Provide the [X, Y] coordinate of the cell's center where the given text is located.  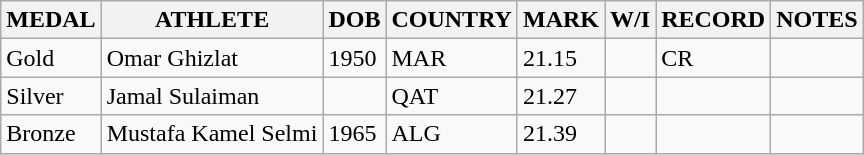
Jamal Sulaiman [212, 96]
21.15 [560, 58]
Bronze [51, 134]
Gold [51, 58]
COUNTRY [452, 20]
Omar Ghizlat [212, 58]
MARK [560, 20]
MEDAL [51, 20]
ATHLETE [212, 20]
MAR [452, 58]
CR [714, 58]
Mustafa Kamel Selmi [212, 134]
RECORD [714, 20]
1950 [354, 58]
DOB [354, 20]
21.39 [560, 134]
1965 [354, 134]
ALG [452, 134]
21.27 [560, 96]
W/I [630, 20]
Silver [51, 96]
NOTES [817, 20]
QAT [452, 96]
